Provide the (X, Y) coordinate of the cell's center where the given text is located.  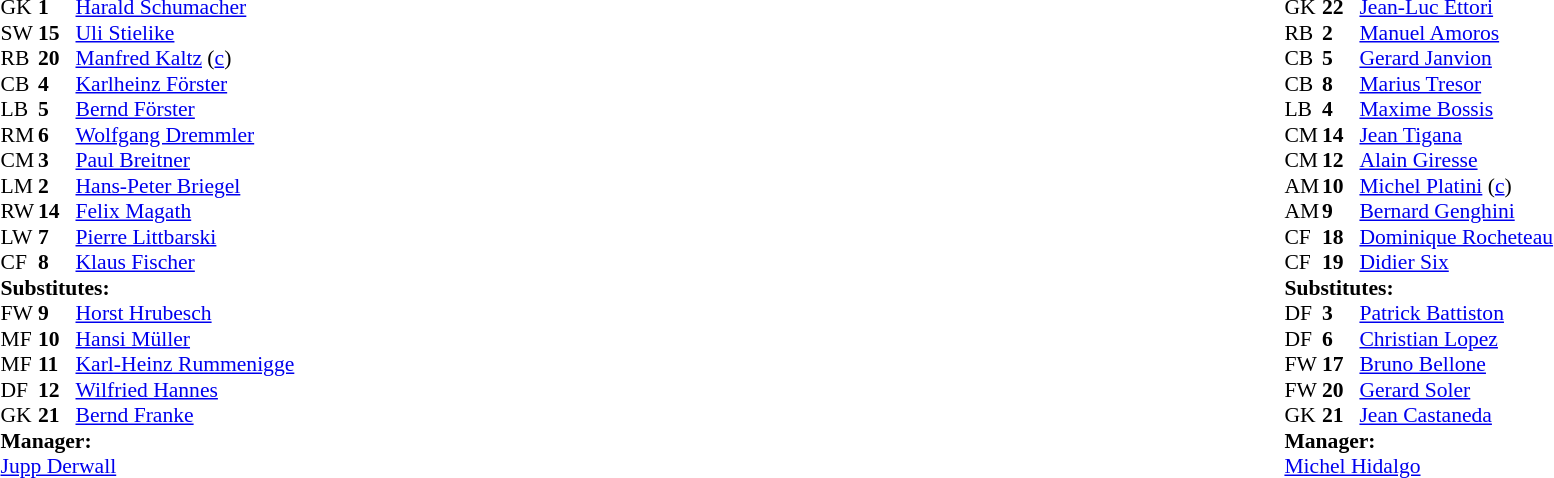
Klaus Fischer (186, 263)
Manuel Amoros (1456, 33)
Dominique Rocheteau (1456, 237)
Karl-Heinz Rummenigge (186, 365)
15 (57, 33)
Karlheinz Förster (186, 84)
Gerard Soler (1456, 390)
17 (1341, 365)
Wilfried Hannes (186, 390)
Gerard Janvion (1456, 59)
Didier Six (1456, 263)
RW (19, 211)
Hans-Peter Briegel (186, 186)
SW (19, 33)
Maxime Bossis (1456, 109)
LW (19, 237)
Christian Lopez (1456, 339)
Jean Castaneda (1456, 415)
Pierre Littbarski (186, 237)
Manfred Kaltz (c) (186, 59)
Hansi Müller (186, 339)
Bernard Genghini (1456, 211)
18 (1341, 237)
Alain Giresse (1456, 161)
Uli Stielike (186, 33)
Jean Tigana (1456, 135)
Bernd Förster (186, 109)
Bruno Bellone (1456, 365)
RM (19, 135)
Michel Platini (c) (1456, 186)
Felix Magath (186, 211)
19 (1341, 263)
11 (57, 365)
Patrick Battiston (1456, 313)
Horst Hrubesch (186, 313)
Wolfgang Dremmler (186, 135)
Paul Breitner (186, 161)
LM (19, 186)
Marius Tresor (1456, 84)
7 (57, 237)
Bernd Franke (186, 415)
